For the text-containing cell, return its midpoint in (X, Y) coordinate format. 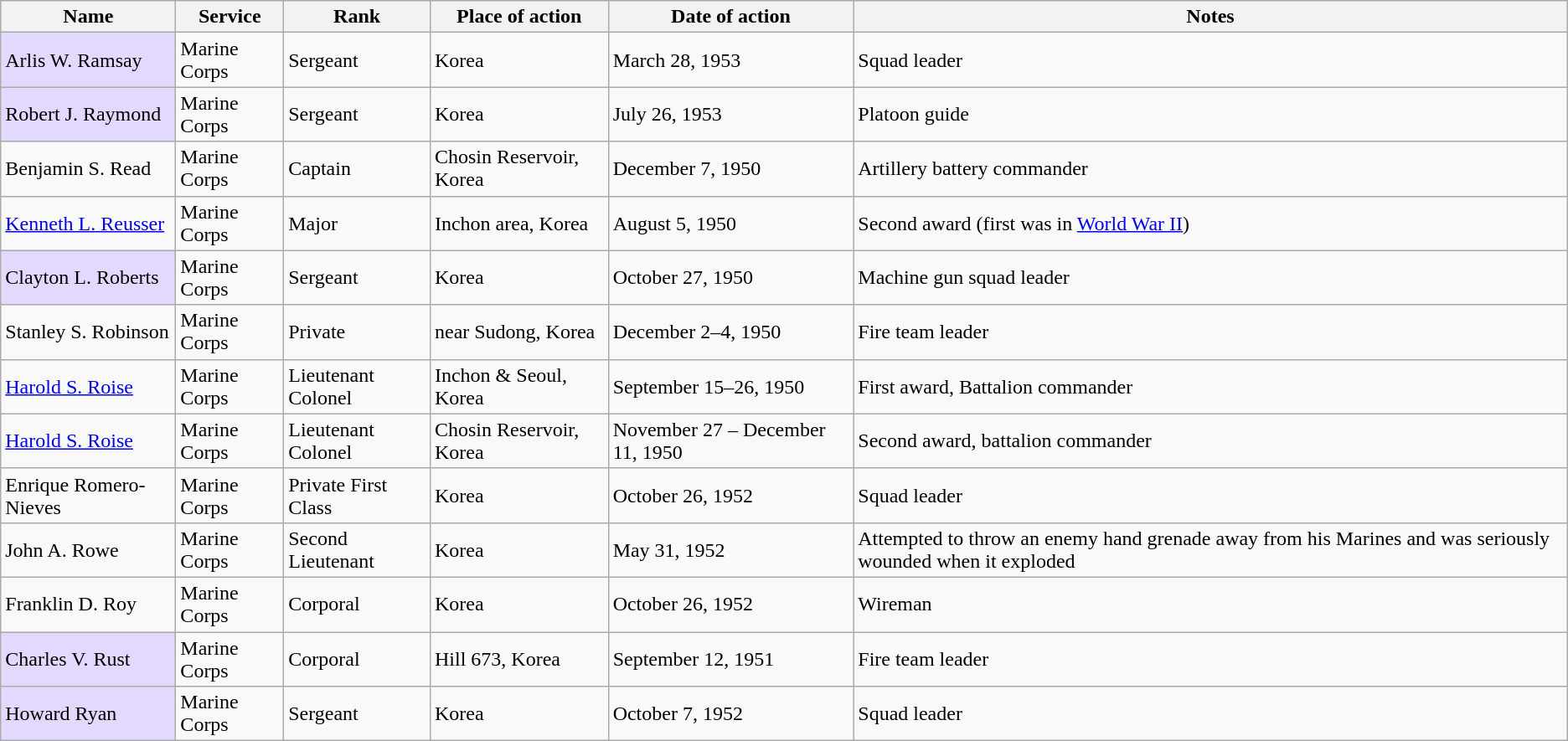
August 5, 1950 (730, 223)
Platoon guide (1210, 114)
Franklin D. Roy (89, 605)
Second award (first was in World War II) (1210, 223)
Notes (1210, 17)
Rank (357, 17)
Captain (357, 169)
Artillery battery commander (1210, 169)
May 31, 1952 (730, 549)
September 12, 1951 (730, 658)
October 7, 1952 (730, 713)
Clayton L. Roberts (89, 278)
Benjamin S. Read (89, 169)
Date of action (730, 17)
Charles V. Rust (89, 658)
Second award, battalion commander (1210, 440)
Inchon area, Korea (519, 223)
Machine gun squad leader (1210, 278)
Name (89, 17)
Attempted to throw an enemy hand grenade away from his Marines and was seriously wounded when it exploded (1210, 549)
March 28, 1953 (730, 60)
November 27 – December 11, 1950 (730, 440)
Service (230, 17)
December 7, 1950 (730, 169)
December 2–4, 1950 (730, 332)
July 26, 1953 (730, 114)
Major (357, 223)
First award, Battalion commander (1210, 387)
Private (357, 332)
Second Lieutenant (357, 549)
Place of action (519, 17)
John A. Rowe (89, 549)
October 27, 1950 (730, 278)
Inchon & Seoul, Korea (519, 387)
Kenneth L. Reusser (89, 223)
Private First Class (357, 496)
Hill 673, Korea (519, 658)
Enrique Romero-Nieves (89, 496)
September 15–26, 1950 (730, 387)
Robert J. Raymond (89, 114)
Stanley S. Robinson (89, 332)
Arlis W. Ramsay (89, 60)
near Sudong, Korea (519, 332)
Wireman (1210, 605)
Howard Ryan (89, 713)
